Scan for the cell matching the given text and deliver its (X, Y) coordinate at center. 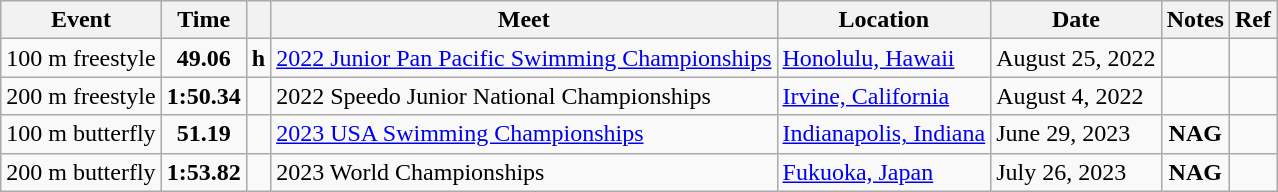
2023 USA Swimming Championships (524, 134)
1:50.34 (204, 96)
2023 World Championships (524, 172)
Date (1076, 20)
Time (204, 20)
1:53.82 (204, 172)
h (258, 58)
100 m butterfly (81, 134)
Fukuoka, Japan (884, 172)
June 29, 2023 (1076, 134)
August 4, 2022 (1076, 96)
August 25, 2022 (1076, 58)
Ref (1252, 20)
2022 Speedo Junior National Championships (524, 96)
Meet (524, 20)
49.06 (204, 58)
200 m freestyle (81, 96)
Honolulu, Hawaii (884, 58)
200 m butterfly (81, 172)
51.19 (204, 134)
Location (884, 20)
2022 Junior Pan Pacific Swimming Championships (524, 58)
Indianapolis, Indiana (884, 134)
Notes (1195, 20)
100 m freestyle (81, 58)
Irvine, California (884, 96)
July 26, 2023 (1076, 172)
Event (81, 20)
